Return the [x, y] coordinate for the center point of the cell that contains the specified text.  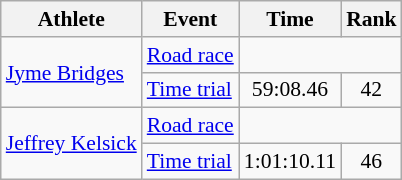
Jyme Bridges [72, 72]
1:01:10.11 [290, 162]
Event [190, 19]
Rank [372, 19]
59:08.46 [290, 90]
42 [372, 90]
Time [290, 19]
46 [372, 162]
Jeffrey Kelsick [72, 144]
Athlete [72, 19]
